Provide the [X, Y] coordinate of the cell's center where the given text is located.  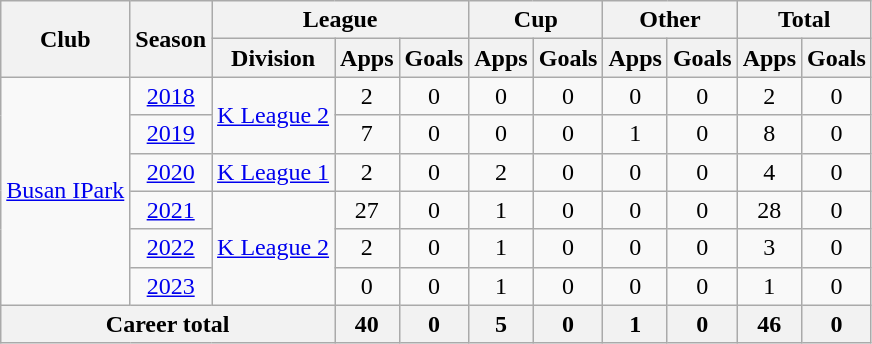
7 [367, 134]
3 [769, 248]
Season [171, 39]
Career total [168, 324]
40 [367, 324]
28 [769, 210]
Busan IPark [66, 191]
2018 [171, 96]
8 [769, 134]
46 [769, 324]
2019 [171, 134]
2021 [171, 210]
5 [501, 324]
League [340, 20]
27 [367, 210]
2020 [171, 172]
2023 [171, 286]
Club [66, 39]
2022 [171, 248]
Total [804, 20]
Cup [536, 20]
4 [769, 172]
Other [670, 20]
K League 1 [274, 172]
Division [274, 58]
